Output the (X, Y) coordinate of the center of the cell containing the given text.  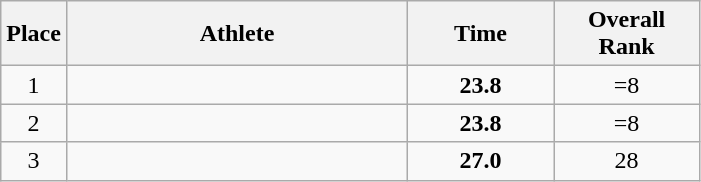
28 (627, 161)
Overall Rank (627, 34)
1 (34, 85)
3 (34, 161)
Place (34, 34)
Athlete (236, 34)
27.0 (481, 161)
2 (34, 123)
Time (481, 34)
